For the text-containing cell, return its midpoint in [x, y] coordinate format. 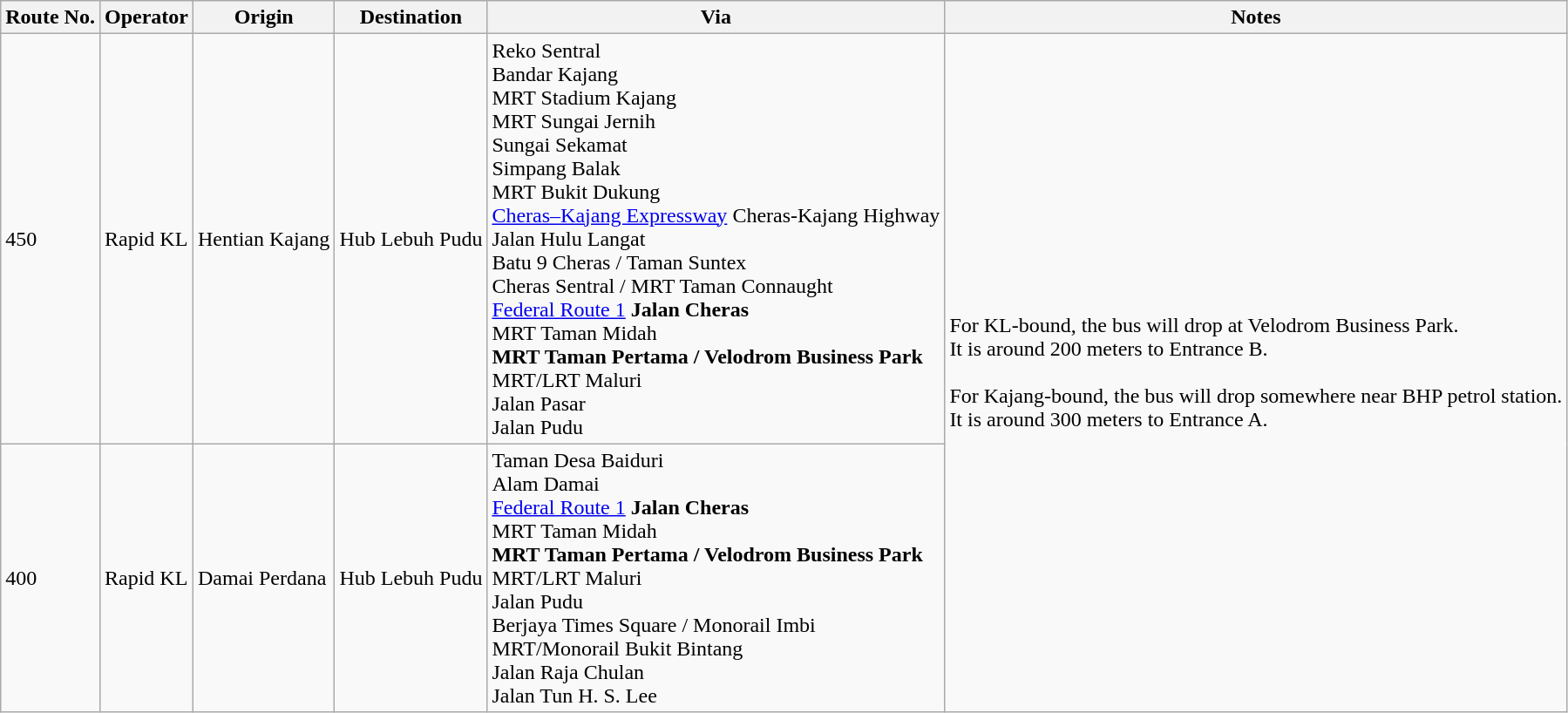
450 [51, 239]
Route No. [51, 17]
Via [716, 17]
400 [51, 578]
Destination [411, 17]
Origin [264, 17]
Operator [146, 17]
Notes [1256, 17]
Hentian Kajang [264, 239]
Damai Perdana [264, 578]
